Determine the [X, Y] coordinate at the center of the cell enclosing the given text.  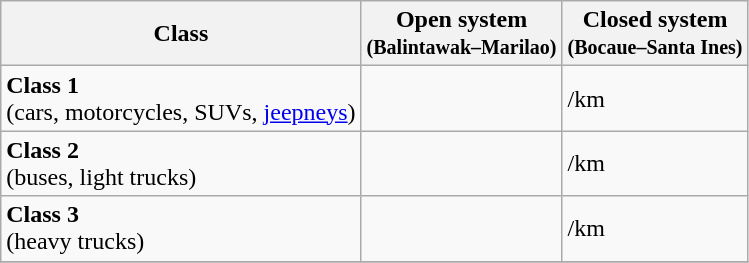
Closed system(Bocaue–Santa Ines) [655, 34]
Class 1(cars, motorcycles, SUVs, jeepneys) [181, 98]
Class [181, 34]
Class 2(buses, light trucks) [181, 164]
Class 3(heavy trucks) [181, 228]
Open system(Balintawak–Marilao) [462, 34]
